For the text-containing cell, return its midpoint in [x, y] coordinate format. 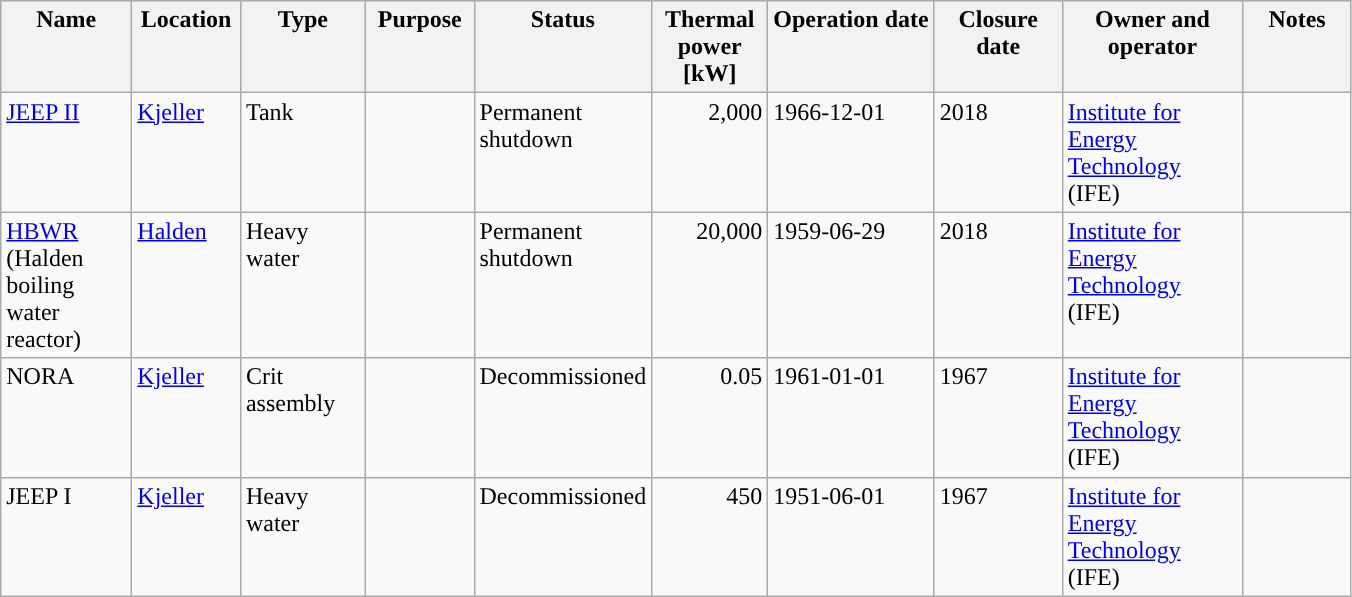
NORA [66, 418]
Owner and operator [1152, 47]
Tank [302, 152]
Type [302, 47]
HBWR (Halden boiling water reactor) [66, 285]
1961-01-01 [851, 418]
20,000 [710, 285]
Closure date [998, 47]
Location [186, 47]
Crit assembly [302, 418]
0.05 [710, 418]
Thermal power [kW] [710, 47]
1951-06-01 [851, 536]
JEEP I [66, 536]
JEEP II [66, 152]
Status [563, 47]
450 [710, 536]
1959-06-29 [851, 285]
Halden [186, 285]
1966-12-01 [851, 152]
Operation date [851, 47]
2,000 [710, 152]
Purpose [420, 47]
Name [66, 47]
Notes [1298, 47]
